Detect which cell encompasses the target text, then output its (x, y) center coordinate. 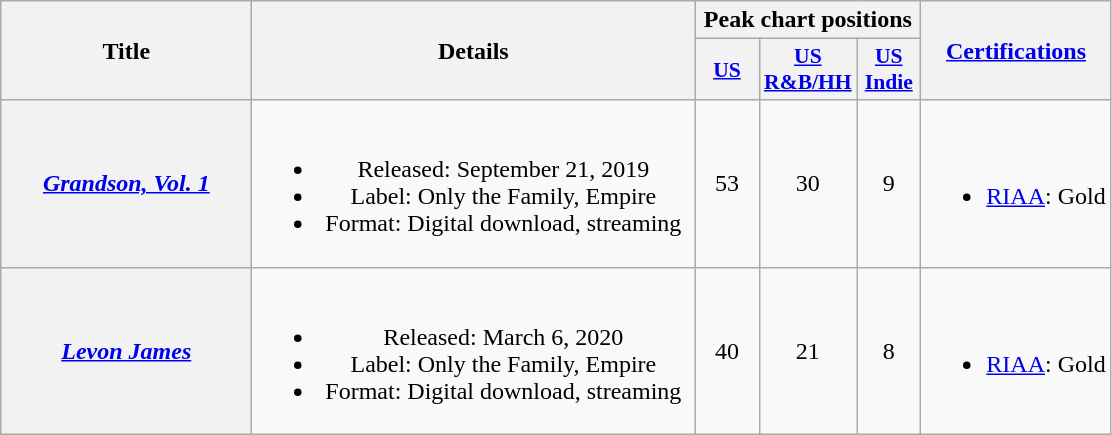
US (727, 70)
Grandson, Vol. 1 (126, 184)
53 (727, 184)
US Indie (889, 70)
Details (474, 50)
Released: September 21, 2019Label: Only the Family, EmpireFormat: Digital download, streaming (474, 184)
Released: March 6, 2020Label: Only the Family, EmpireFormat: Digital download, streaming (474, 350)
Peak chart positions (808, 20)
8 (889, 350)
21 (808, 350)
40 (727, 350)
9 (889, 184)
Levon James (126, 350)
Certifications (1016, 50)
30 (808, 184)
US R&B/HH (808, 70)
Title (126, 50)
